Search for the cell housing the specified text and yield its [x, y] center coordinate. 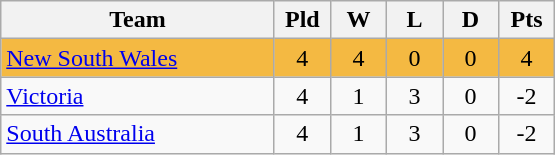
Victoria [138, 96]
Team [138, 20]
New South Wales [138, 58]
Pts [527, 20]
D [470, 20]
W [358, 20]
Pld [302, 20]
South Australia [138, 134]
L [414, 20]
